Determine the [x, y] coordinate at the center of the cell enclosing the given text.  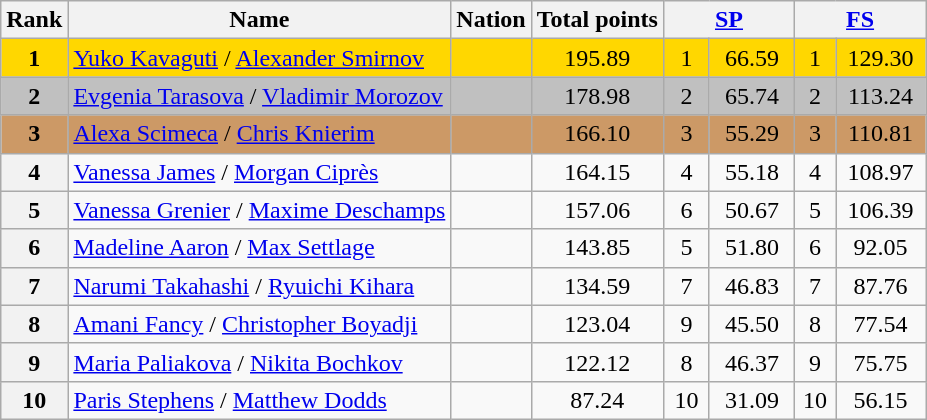
Amani Fancy / Christopher Boyadji [260, 324]
55.18 [752, 172]
56.15 [881, 400]
178.98 [597, 96]
75.75 [881, 362]
Narumi Takahashi / Ryuichi Kihara [260, 286]
110.81 [881, 134]
55.29 [752, 134]
Vanessa Grenier / Maxime Deschamps [260, 210]
134.59 [597, 286]
31.09 [752, 400]
Vanessa James / Morgan Ciprès [260, 172]
113.24 [881, 96]
123.04 [597, 324]
46.37 [752, 362]
164.15 [597, 172]
Maria Paliakova / Nikita Bochkov [260, 362]
Total points [597, 20]
50.67 [752, 210]
45.50 [752, 324]
166.10 [597, 134]
51.80 [752, 248]
Paris Stephens / Matthew Dodds [260, 400]
65.74 [752, 96]
Rank [34, 20]
106.39 [881, 210]
SP [728, 20]
Evgenia Tarasova / Vladimir Morozov [260, 96]
195.89 [597, 58]
87.24 [597, 400]
157.06 [597, 210]
Alexa Scimeca / Chris Knierim [260, 134]
108.97 [881, 172]
122.12 [597, 362]
77.54 [881, 324]
Yuko Kavaguti / Alexander Smirnov [260, 58]
Name [260, 20]
129.30 [881, 58]
92.05 [881, 248]
FS [860, 20]
46.83 [752, 286]
Nation [491, 20]
66.59 [752, 58]
Madeline Aaron / Max Settlage [260, 248]
87.76 [881, 286]
143.85 [597, 248]
